Return the (X, Y) coordinate for the center point of the cell that contains the specified text.  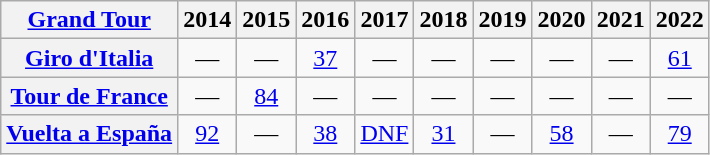
61 (680, 58)
2020 (562, 20)
2017 (384, 20)
38 (326, 134)
2016 (326, 20)
Vuelta a España (90, 134)
2019 (502, 20)
37 (326, 58)
2022 (680, 20)
Tour de France (90, 96)
79 (680, 134)
Giro d'Italia (90, 58)
Grand Tour (90, 20)
31 (444, 134)
92 (208, 134)
DNF (384, 134)
58 (562, 134)
2015 (266, 20)
2021 (620, 20)
84 (266, 96)
2014 (208, 20)
2018 (444, 20)
